Return (x, y) of the center of cell containing provided text 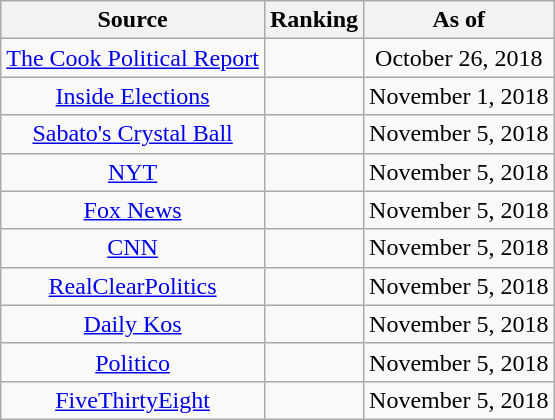
Ranking (314, 20)
Source (133, 20)
Daily Kos (133, 324)
November 1, 2018 (459, 96)
The Cook Political Report (133, 58)
FiveThirtyEight (133, 400)
Fox News (133, 210)
CNN (133, 248)
Inside Elections (133, 96)
October 26, 2018 (459, 58)
Sabato's Crystal Ball (133, 134)
As of (459, 20)
NYT (133, 172)
RealClearPolitics (133, 286)
Politico (133, 362)
